Find where the given text appears and provide that cell's center as [x, y] coordinate. 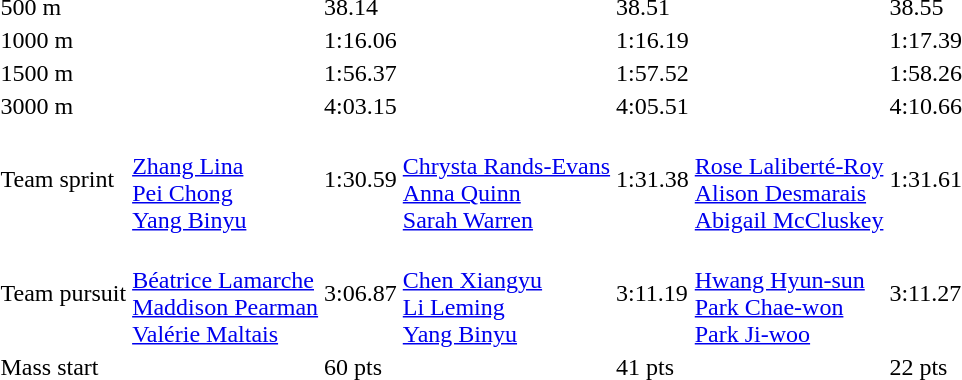
Hwang Hyun-sunPark Chae-wonPark Ji-woo [789, 294]
1:16.19 [653, 40]
1:56.37 [361, 73]
Chen XiangyuLi LemingYang Binyu [506, 294]
4:05.51 [653, 106]
Béatrice LamarcheMaddison PearmanValérie Maltais [226, 294]
Chrysta Rands-EvansAnna QuinnSarah Warren [506, 180]
1:31.38 [653, 180]
3:11.19 [653, 294]
1:57.52 [653, 73]
Rose Laliberté-RoyAlison DesmaraisAbigail McCluskey [789, 180]
1:16.06 [361, 40]
3:06.87 [361, 294]
4:03.15 [361, 106]
Zhang LinaPei ChongYang Binyu [226, 180]
1:30.59 [361, 180]
